Output the [x, y] coordinate of the center of the cell containing the given text.  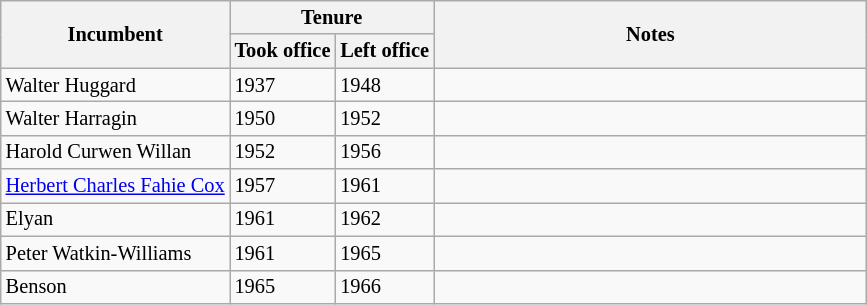
1966 [384, 287]
Incumbent [116, 34]
1956 [384, 152]
1937 [283, 85]
Notes [650, 34]
Walter Harragin [116, 118]
Harold Curwen Willan [116, 152]
Elyan [116, 219]
Herbert Charles Fahie Cox [116, 186]
1948 [384, 85]
Took office [283, 51]
Walter Huggard [116, 85]
1962 [384, 219]
Peter Watkin-Williams [116, 253]
Tenure [332, 17]
Benson [116, 287]
1957 [283, 186]
1950 [283, 118]
Left office [384, 51]
